Scan for the cell matching the given text and deliver its [x, y] coordinate at center. 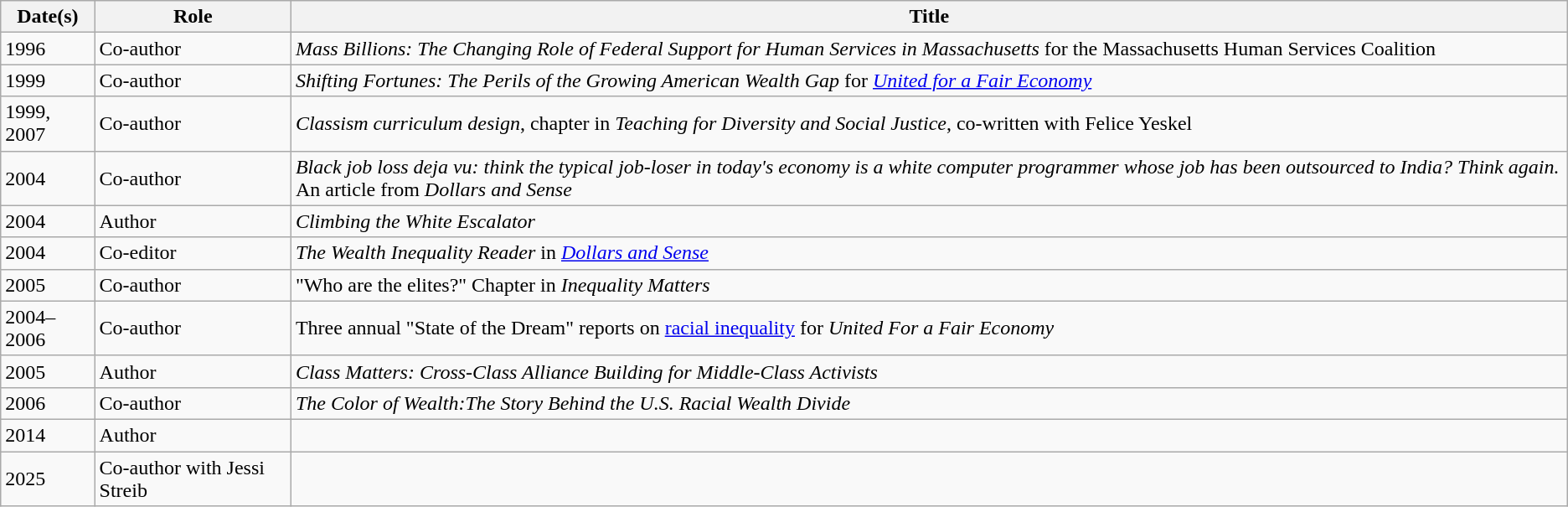
"Who are the elites?" Chapter in Inequality Matters [929, 285]
Climbing the White Escalator [929, 221]
2025 [48, 478]
1996 [48, 49]
Title [929, 17]
Date(s) [48, 17]
1999, 2007 [48, 124]
2004–2006 [48, 329]
Three annual "State of the Dream" reports on racial inequality for United For a Fair Economy [929, 329]
Mass Billions: The Changing Role of Federal Support for Human Services in Massachusetts for the Massachusetts Human Services Coalition [929, 49]
The Color of Wealth:The Story Behind the U.S. Racial Wealth Divide [929, 403]
The Wealth Inequality Reader in Dollars and Sense [929, 253]
Co-author with Jessi Streib [193, 478]
2014 [48, 435]
2006 [48, 403]
Class Matters: Cross-Class Alliance Building for Middle-Class Activists [929, 371]
Shifting Fortunes: The Perils of the Growing American Wealth Gap for United for a Fair Economy [929, 80]
Co-editor [193, 253]
Role [193, 17]
Classism curriculum design, chapter in Teaching for Diversity and Social Justice, co-written with Felice Yeskel [929, 124]
1999 [48, 80]
